For the text-containing cell, return its midpoint in [x, y] coordinate format. 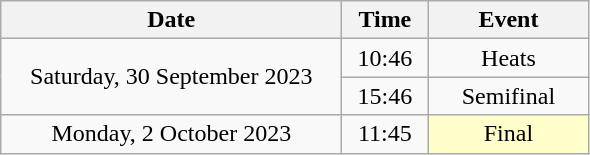
11:45 [385, 134]
Date [172, 20]
Heats [508, 58]
Monday, 2 October 2023 [172, 134]
Event [508, 20]
Semifinal [508, 96]
10:46 [385, 58]
15:46 [385, 96]
Final [508, 134]
Saturday, 30 September 2023 [172, 77]
Time [385, 20]
